Detect which cell encompasses the target text, then output its [x, y] center coordinate. 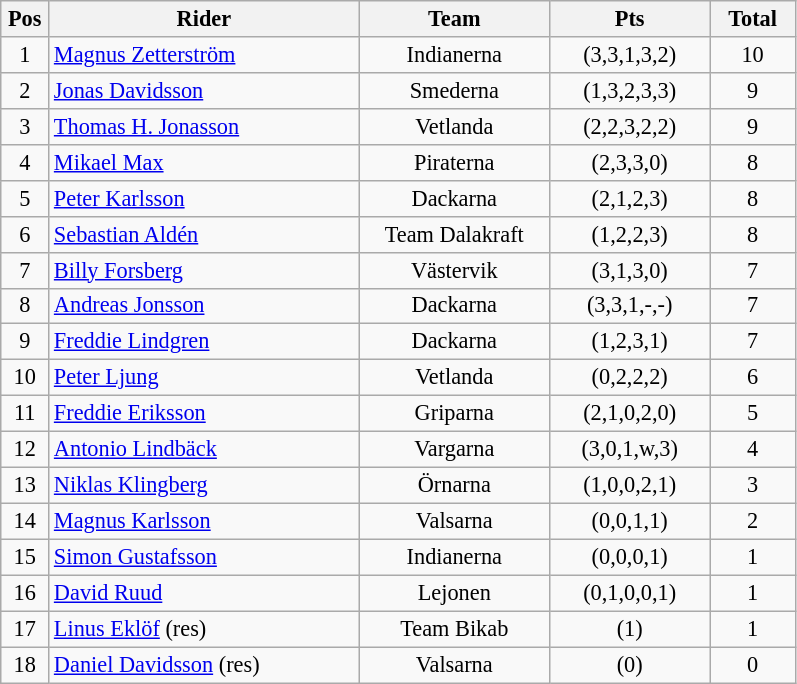
(0,0,1,1) [629, 521]
David Ruud [204, 593]
13 [25, 485]
Lejonen [454, 593]
Peter Karlsson [204, 198]
(2,1,2,3) [629, 198]
Västervik [454, 270]
11 [25, 414]
(0,1,0,0,1) [629, 593]
(3,3,1,3,2) [629, 55]
Andreas Jonsson [204, 306]
17 [25, 629]
(0,0,0,1) [629, 557]
Sebastian Aldén [204, 234]
(0) [629, 665]
Smederna [454, 90]
(2,1,0,2,0) [629, 414]
Rider [204, 19]
14 [25, 521]
15 [25, 557]
Linus Eklöf (res) [204, 629]
Peter Ljung [204, 378]
Mikael Max [204, 162]
Piraterna [454, 162]
(1,2,2,3) [629, 234]
(2,2,3,2,2) [629, 126]
Niklas Klingberg [204, 485]
18 [25, 665]
Thomas H. Jonasson [204, 126]
12 [25, 450]
Magnus Karlsson [204, 521]
Freddie Eriksson [204, 414]
(2,3,3,0) [629, 162]
(1) [629, 629]
Antonio Lindbäck [204, 450]
Team Dalakraft [454, 234]
Griparna [454, 414]
Vargarna [454, 450]
Magnus Zetterström [204, 55]
Pts [629, 19]
(1,2,3,1) [629, 342]
Billy Forsberg [204, 270]
(1,3,2,3,3) [629, 90]
(3,3,1,-,-) [629, 306]
Team Bikab [454, 629]
Team [454, 19]
Pos [25, 19]
Simon Gustafsson [204, 557]
(3,0,1,w,3) [629, 450]
(0,2,2,2) [629, 378]
0 [752, 665]
Freddie Lindgren [204, 342]
(1,0,0,2,1) [629, 485]
Daniel Davidsson (res) [204, 665]
(3,1,3,0) [629, 270]
Örnarna [454, 485]
Jonas Davidsson [204, 90]
Total [752, 19]
16 [25, 593]
